Capture the cell that displays the provided text and extract its [x, y] central coordinate. 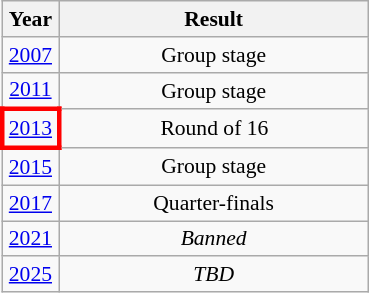
Round of 16 [214, 130]
2017 [30, 203]
2021 [30, 239]
2025 [30, 275]
Year [30, 19]
TBD [214, 275]
Banned [214, 239]
Result [214, 19]
2013 [30, 130]
Quarter-finals [214, 203]
2015 [30, 166]
2011 [30, 90]
2007 [30, 55]
